Locate the cell with the specified text and output its [x, y] center coordinate. 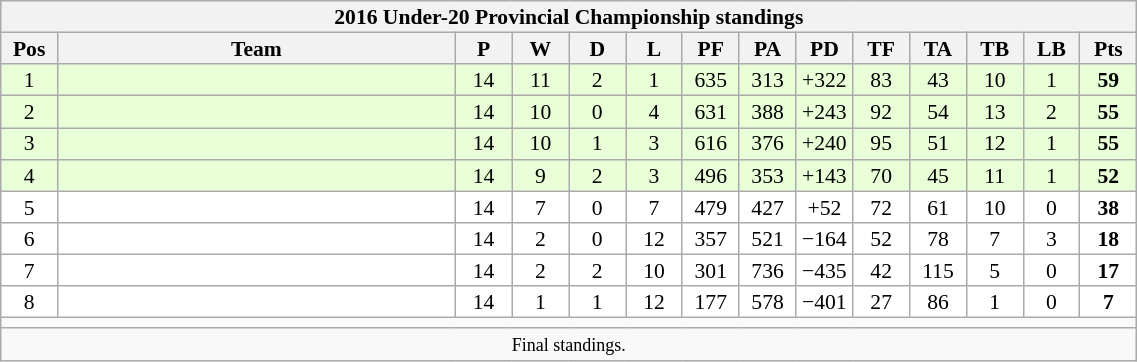
18 [1108, 239]
−164 [824, 239]
+240 [824, 144]
631 [710, 112]
376 [768, 144]
+322 [824, 81]
13 [994, 112]
W [540, 49]
177 [710, 303]
L [654, 49]
70 [882, 176]
Team [257, 49]
61 [938, 207]
388 [768, 112]
D [598, 49]
353 [768, 176]
51 [938, 144]
P [484, 49]
+243 [824, 112]
72 [882, 207]
635 [710, 81]
−401 [824, 303]
301 [710, 271]
43 [938, 81]
59 [1108, 81]
736 [768, 271]
45 [938, 176]
TB [994, 49]
427 [768, 207]
+143 [824, 176]
Pos [30, 49]
86 [938, 303]
PF [710, 49]
616 [710, 144]
92 [882, 112]
LB [1052, 49]
17 [1108, 271]
95 [882, 144]
TA [938, 49]
115 [938, 271]
54 [938, 112]
TF [882, 49]
−435 [824, 271]
38 [1108, 207]
6 [30, 239]
521 [768, 239]
83 [882, 81]
42 [882, 271]
9 [540, 176]
578 [768, 303]
496 [710, 176]
2016 Under-20 Provincial Championship standings [569, 17]
Pts [1108, 49]
PD [824, 49]
+52 [824, 207]
78 [938, 239]
PA [768, 49]
8 [30, 303]
313 [768, 81]
27 [882, 303]
479 [710, 207]
357 [710, 239]
Final standings. [569, 344]
